Provide the (X, Y) coordinate of the cell's center where the given text is located.  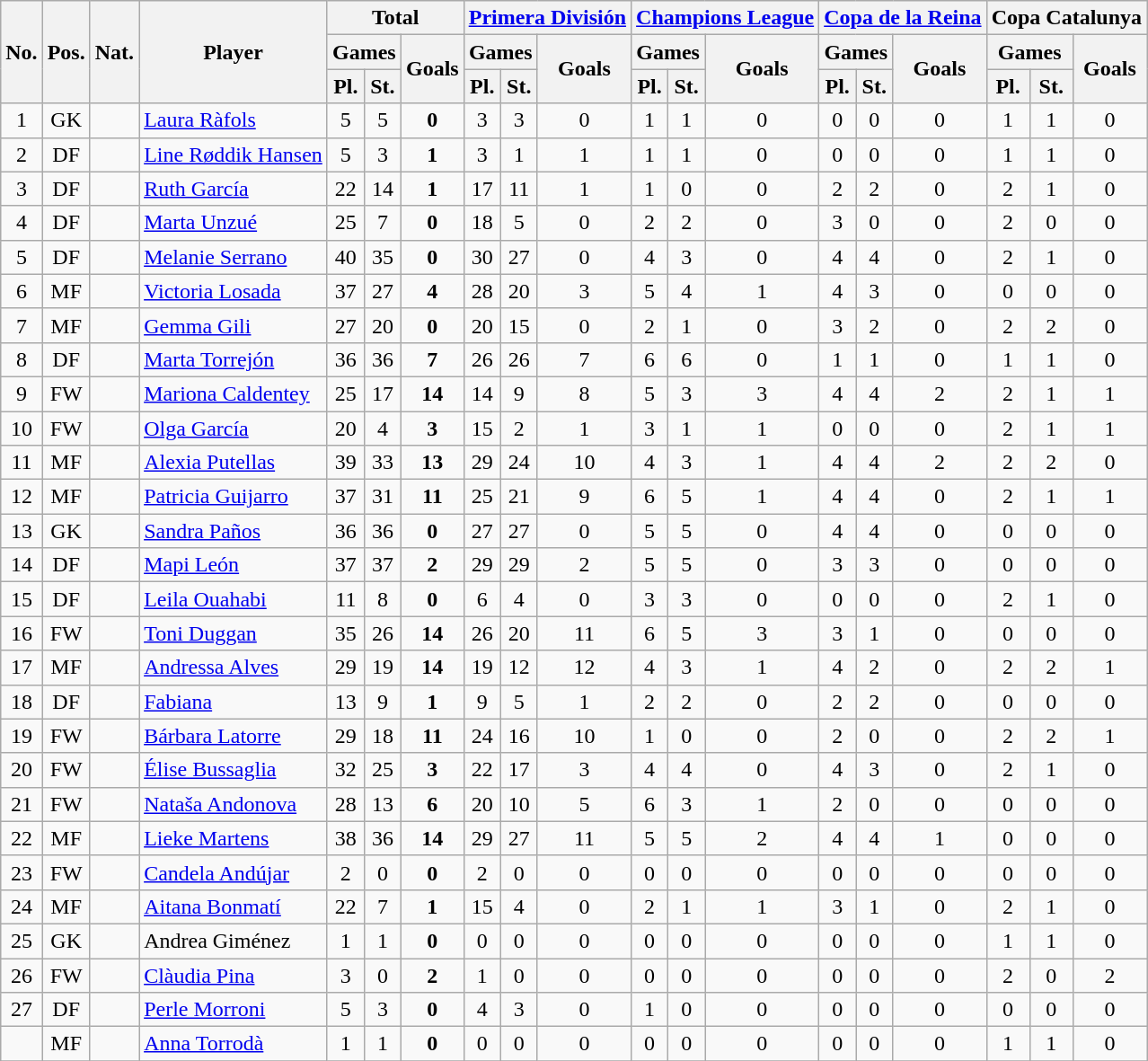
Line Røddik Hansen (234, 155)
23 (22, 872)
Marta Unzué (234, 223)
Gemma Gili (234, 325)
Leila Ouahabi (234, 599)
Pos. (66, 52)
Perle Morroni (234, 1010)
Alexia Putellas (234, 463)
Patricia Guijarro (234, 497)
Laura Ràfols (234, 120)
Toni Duggan (234, 633)
Candela Andújar (234, 872)
Andrea Giménez (234, 941)
32 (345, 770)
Olga García (234, 429)
Total (395, 18)
Copa de la Reina (903, 18)
Andressa Alves (234, 668)
Ruth García (234, 189)
39 (345, 463)
Primera División (547, 18)
Victoria Losada (234, 291)
Melanie Serrano (234, 257)
31 (383, 497)
No. (22, 52)
Nataša Andonova (234, 804)
Anna Torrodà (234, 1044)
Nat. (114, 52)
Aitana Bonmatí (234, 906)
Lieke Martens (234, 838)
Mapi León (234, 565)
40 (345, 257)
Élise Bussaglia (234, 770)
Fabiana (234, 702)
33 (383, 463)
30 (481, 257)
Marta Torrejón (234, 359)
Champions League (726, 18)
Sandra Paños (234, 531)
Bárbara Latorre (234, 736)
38 (345, 838)
Mariona Caldentey (234, 393)
Copa Catalunya (1066, 18)
Player (234, 52)
Clàudia Pina (234, 975)
